Search for the cell housing the specified text and yield its (x, y) center coordinate. 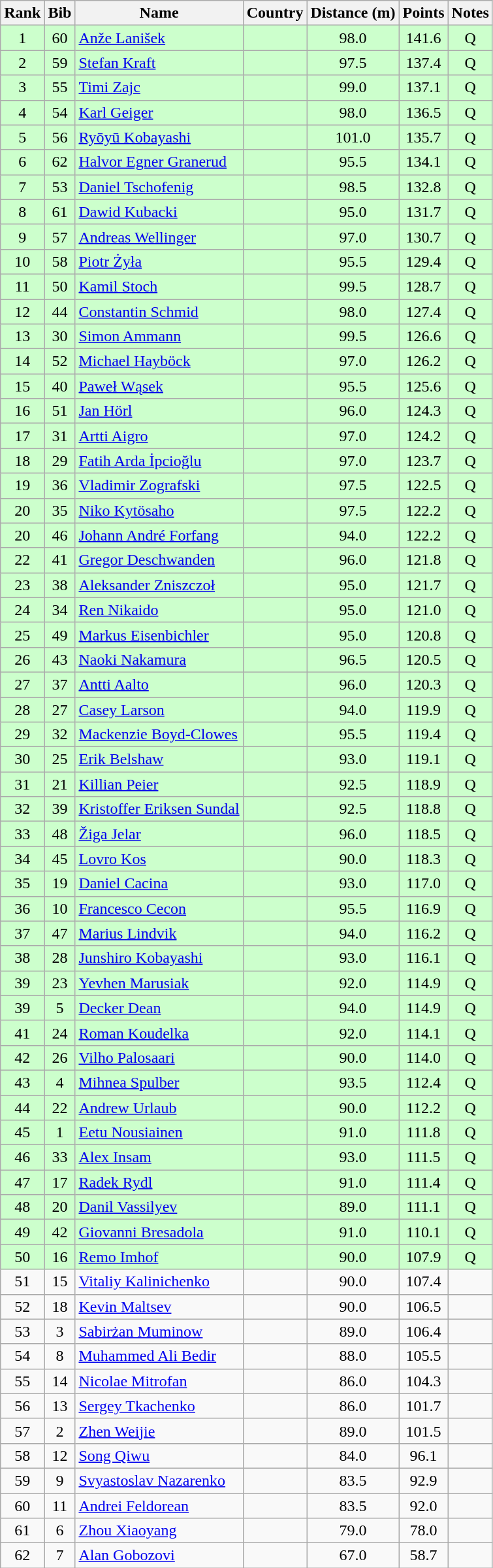
40 (60, 386)
Antti Aalto (159, 684)
Daniel Tschofenig (159, 187)
58.7 (423, 1556)
121.7 (423, 585)
Remo Imhof (159, 1257)
Ryōyū Kobayashi (159, 137)
121.8 (423, 560)
Yevhen Marusiak (159, 983)
129.4 (423, 261)
Country (275, 13)
96.1 (423, 1456)
137.4 (423, 63)
125.6 (423, 386)
Halvor Egner Granerud (159, 162)
Distance (m) (353, 13)
Bib (60, 13)
Erik Belshaw (159, 759)
84.0 (353, 1456)
137.1 (423, 88)
101.7 (423, 1406)
116.9 (423, 909)
Ren Nikaido (159, 610)
Killian Peier (159, 784)
123.7 (423, 461)
117.0 (423, 884)
Markus Eisenbichler (159, 635)
135.7 (423, 137)
120.5 (423, 659)
101.0 (353, 137)
98.5 (353, 187)
93.5 (353, 1082)
Eetu Nousiainen (159, 1133)
Zhen Weijie (159, 1431)
Zhou Xiaoyang (159, 1531)
116.2 (423, 933)
124.3 (423, 411)
Svyastoslav Nazarenko (159, 1480)
Radek Rydl (159, 1182)
Fatih Arda İpcioğlu (159, 461)
114.1 (423, 1033)
Points (423, 13)
119.4 (423, 735)
Anže Lanišek (159, 38)
79.0 (353, 1531)
130.7 (423, 237)
Alan Gobozovi (159, 1556)
Jan Hörl (159, 411)
Andrew Urlaub (159, 1108)
21 (60, 784)
Decker Dean (159, 1008)
Andrei Feldorean (159, 1505)
99.0 (353, 88)
Lovro Kos (159, 859)
106.4 (423, 1331)
Rank (22, 13)
127.4 (423, 312)
Constantin Schmid (159, 312)
Simon Ammann (159, 337)
131.7 (423, 212)
120.8 (423, 635)
Francesco Cecon (159, 909)
119.1 (423, 759)
Sabirżan Muminow (159, 1331)
Aleksander Zniszczoł (159, 585)
Nicolae Mitrofan (159, 1381)
Notes (470, 13)
Vilho Palosaari (159, 1058)
88.0 (353, 1356)
Kamil Stoch (159, 286)
67.0 (353, 1556)
96.5 (353, 659)
111.4 (423, 1182)
116.1 (423, 958)
106.5 (423, 1307)
111.1 (423, 1207)
Stefan Kraft (159, 63)
Giovanni Bresadola (159, 1232)
Kevin Maltsev (159, 1307)
Name (159, 13)
Song Qiwu (159, 1456)
120.3 (423, 684)
141.6 (423, 38)
Piotr Żyła (159, 261)
Karl Geiger (159, 112)
111.8 (423, 1133)
107.4 (423, 1282)
Alex Insam (159, 1158)
Gregor Deschwanden (159, 560)
112.4 (423, 1082)
118.9 (423, 784)
Vitaliy Kalinichenko (159, 1282)
111.5 (423, 1158)
Roman Koudelka (159, 1033)
Artti Aigro (159, 436)
107.9 (423, 1257)
Michael Hayböck (159, 361)
118.3 (423, 859)
126.2 (423, 361)
105.5 (423, 1356)
128.7 (423, 286)
Niko Kytösaho (159, 510)
Naoki Nakamura (159, 659)
114.0 (423, 1058)
Muhammed Ali Bedir (159, 1356)
112.2 (423, 1108)
101.5 (423, 1431)
Žiga Jelar (159, 834)
Timi Zajc (159, 88)
Dawid Kubacki (159, 212)
Daniel Cacina (159, 884)
132.8 (423, 187)
134.1 (423, 162)
124.2 (423, 436)
Marius Lindvik (159, 933)
Danil Vassilyev (159, 1207)
Sergey Tkachenko (159, 1406)
119.9 (423, 709)
Kristoffer Eriksen Sundal (159, 809)
Mackenzie Boyd-Clowes (159, 735)
126.6 (423, 337)
121.0 (423, 610)
110.1 (423, 1232)
Casey Larson (159, 709)
78.0 (423, 1531)
Paweł Wąsek (159, 386)
122.5 (423, 486)
136.5 (423, 112)
118.5 (423, 834)
Johann André Forfang (159, 535)
118.8 (423, 809)
Andreas Wellinger (159, 237)
Mihnea Spulber (159, 1082)
Vladimir Zografski (159, 486)
Junshiro Kobayashi (159, 958)
92.9 (423, 1480)
104.3 (423, 1381)
